Return the (x, y) coordinate for the center point of the cell that contains the specified text.  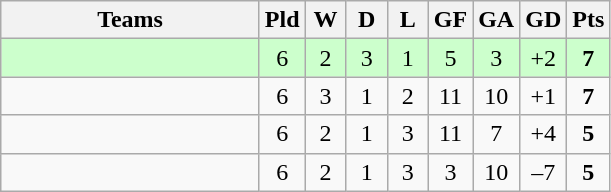
GF (450, 20)
+2 (544, 58)
–7 (544, 172)
W (326, 20)
GA (496, 20)
L (408, 20)
+1 (544, 96)
Pld (282, 20)
Teams (130, 20)
D (366, 20)
+4 (544, 134)
Pts (588, 20)
GD (544, 20)
